Output the (X, Y) coordinate of the center of the cell containing the given text.  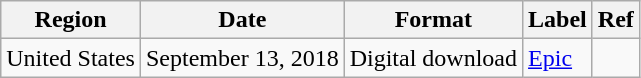
Ref (616, 20)
Format (433, 20)
September 13, 2018 (242, 58)
Region (71, 20)
Digital download (433, 58)
Date (242, 20)
Epic (558, 58)
Label (558, 20)
United States (71, 58)
